Find where the given text appears and provide that cell's center as [X, Y] coordinate. 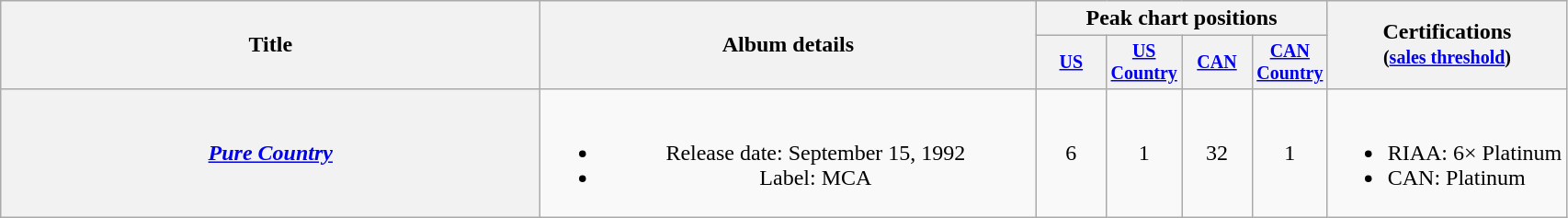
RIAA: 6× PlatinumCAN: Platinum [1447, 153]
US [1072, 63]
32 [1217, 153]
CAN [1217, 63]
CAN Country [1290, 63]
Certifications(sales threshold) [1447, 45]
US Country [1144, 63]
Peak chart positions [1182, 18]
Album details [789, 45]
Release date: September 15, 1992Label: MCA [789, 153]
6 [1072, 153]
Pure Country [270, 153]
Title [270, 45]
